For the text-containing cell, return its midpoint in (X, Y) coordinate format. 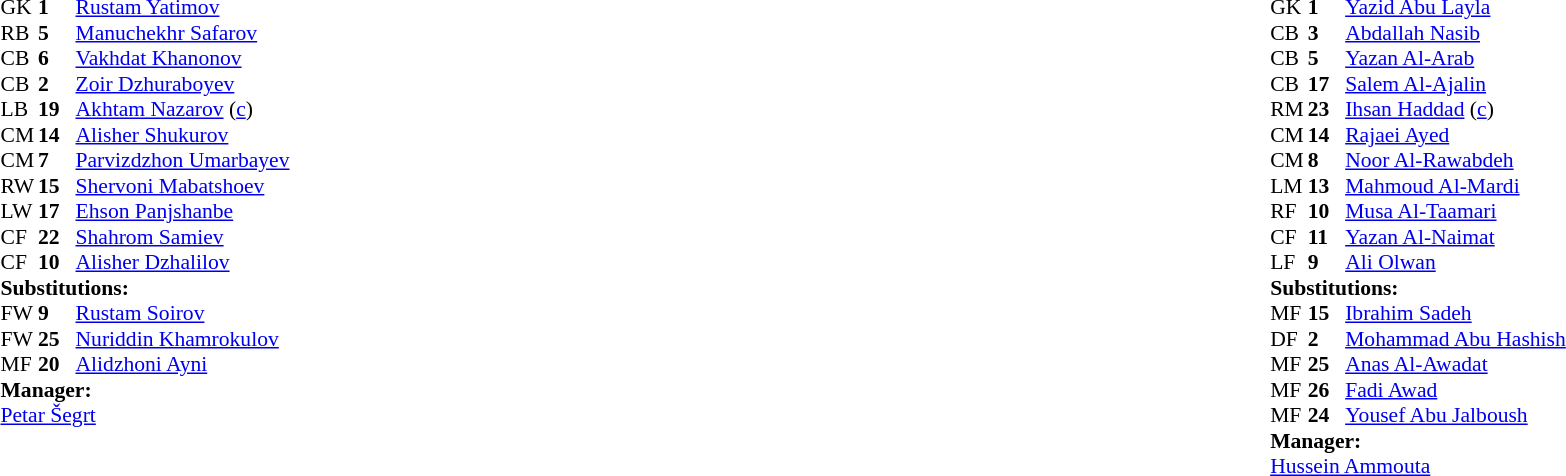
24 (1327, 415)
LM (1289, 186)
Rustam Soirov (183, 313)
RF (1289, 211)
LW (19, 211)
Ibrahim Sadeh (1456, 313)
Musa Al-Taamari (1456, 211)
7 (57, 161)
Ali Olwan (1456, 263)
RW (19, 186)
20 (57, 365)
23 (1327, 109)
Salem Al-Ajalin (1456, 84)
Yousef Abu Jalboush (1456, 415)
Ihsan Haddad (c) (1456, 109)
Ehson Panjshanbe (183, 211)
13 (1327, 186)
Rajaei Ayed (1456, 135)
Yazan Al-Arab (1456, 59)
Akhtam Nazarov (c) (183, 109)
Nuriddin Khamrokulov (183, 339)
6 (57, 59)
LB (19, 109)
Alidzhoni Ayni (183, 365)
Shahrom Samiev (183, 237)
Alisher Dzhalilov (183, 263)
Parvizdzhon Umarbayev (183, 161)
Vakhdat Khanonov (183, 59)
8 (1327, 161)
Mahmoud Al-Mardi (1456, 186)
3 (1327, 33)
22 (57, 237)
Yazan Al-Naimat (1456, 237)
Alisher Shukurov (183, 135)
Anas Al-Awadat (1456, 365)
19 (57, 109)
RB (19, 33)
26 (1327, 390)
Mohammad Abu Hashish (1456, 339)
Zoir Dzhuraboyev (183, 84)
Abdallah Nasib (1456, 33)
Petar Šegrt (144, 415)
DF (1289, 339)
Shervoni Mabatshoev (183, 186)
RM (1289, 109)
Noor Al-Rawabdeh (1456, 161)
11 (1327, 237)
LF (1289, 263)
Fadi Awad (1456, 390)
Manuchekhr Safarov (183, 33)
